From the cell containing the given text, extract its center point as (x, y) coordinate. 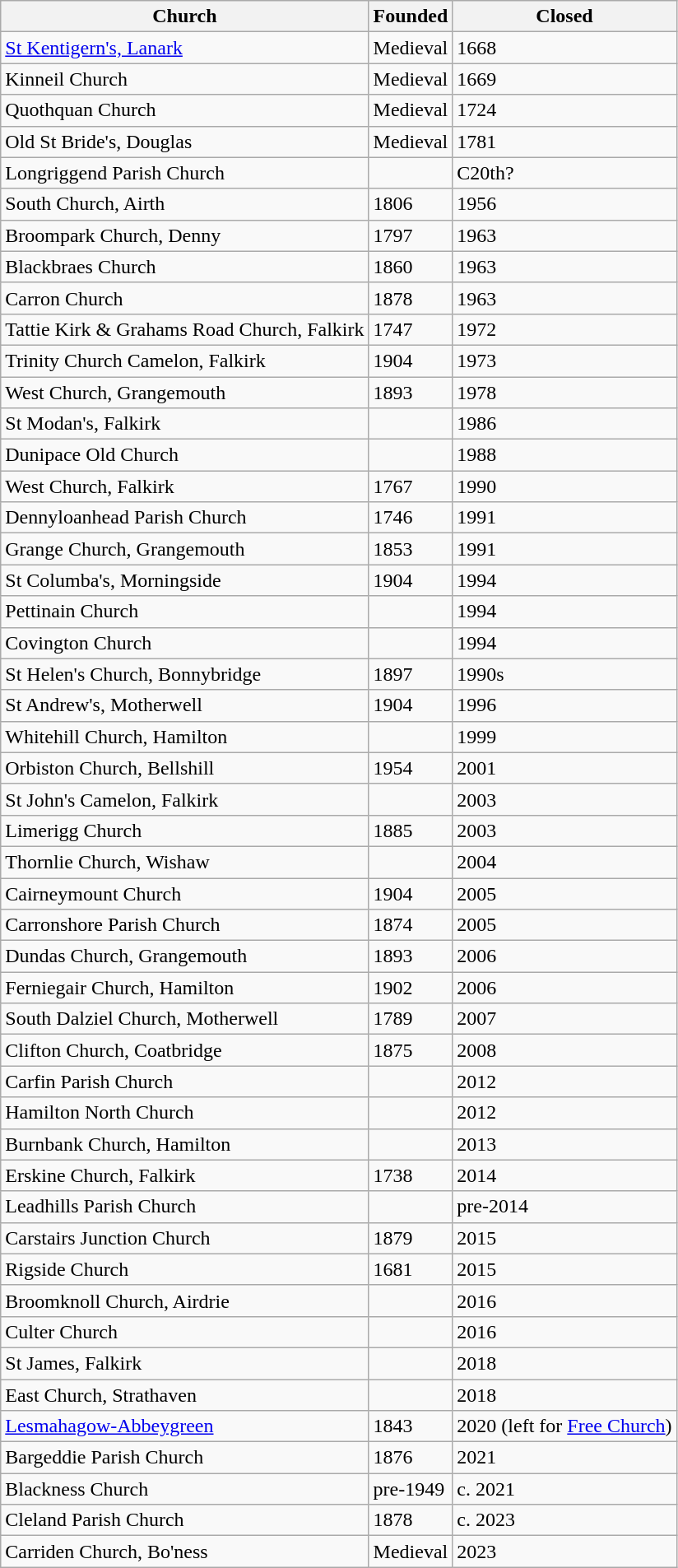
Longriggend Parish Church (184, 173)
1875 (411, 1050)
Grange Church, Grangemouth (184, 549)
1902 (411, 988)
1738 (411, 1175)
1843 (411, 1426)
1972 (564, 329)
St Helen's Church, Bonnybridge (184, 674)
c. 2021 (564, 1489)
pre-2014 (564, 1207)
c. 2023 (564, 1520)
Carronshore Parish Church (184, 925)
1806 (411, 204)
1746 (411, 518)
St Kentigern's, Lanark (184, 48)
Trinity Church Camelon, Falkirk (184, 361)
Leadhills Parish Church (184, 1207)
St James, Falkirk (184, 1363)
Dunipace Old Church (184, 455)
1996 (564, 705)
1988 (564, 455)
1781 (564, 142)
1990s (564, 674)
Lesmahagow-Abbeygreen (184, 1426)
1789 (411, 1019)
1797 (411, 235)
1681 (411, 1269)
Church (184, 16)
2021 (564, 1458)
Blackbraes Church (184, 267)
Founded (411, 16)
1897 (411, 674)
Rigside Church (184, 1269)
Covington Church (184, 643)
Carstairs Junction Church (184, 1238)
1874 (411, 925)
2020 (left for Free Church) (564, 1426)
Carriden Church, Bo'ness (184, 1552)
East Church, Strathaven (184, 1395)
2023 (564, 1552)
2013 (564, 1144)
1668 (564, 48)
2008 (564, 1050)
1885 (411, 831)
1999 (564, 737)
2004 (564, 862)
Blackness Church (184, 1489)
C20th? (564, 173)
1860 (411, 267)
2007 (564, 1019)
Orbiston Church, Bellshill (184, 768)
1956 (564, 204)
Cleland Parish Church (184, 1520)
Dundas Church, Grangemouth (184, 956)
South Dalziel Church, Motherwell (184, 1019)
St Andrew's, Motherwell (184, 705)
Bargeddie Parish Church (184, 1458)
1954 (411, 768)
1747 (411, 329)
Burnbank Church, Hamilton (184, 1144)
Culter Church (184, 1332)
1876 (411, 1458)
St John's Camelon, Falkirk (184, 799)
South Church, Airth (184, 204)
Broomknoll Church, Airdrie (184, 1300)
Erskine Church, Falkirk (184, 1175)
1986 (564, 424)
Quothquan Church (184, 110)
Carron Church (184, 298)
1879 (411, 1238)
1724 (564, 110)
1978 (564, 393)
West Church, Grangemouth (184, 393)
Tattie Kirk & Grahams Road Church, Falkirk (184, 329)
St Modan's, Falkirk (184, 424)
1990 (564, 486)
Hamilton North Church (184, 1113)
1767 (411, 486)
Thornlie Church, Wishaw (184, 862)
1853 (411, 549)
Old St Bride's, Douglas (184, 142)
pre-1949 (411, 1489)
West Church, Falkirk (184, 486)
Dennyloanhead Parish Church (184, 518)
Clifton Church, Coatbridge (184, 1050)
St Columba's, Morningside (184, 580)
2014 (564, 1175)
Whitehill Church, Hamilton (184, 737)
2001 (564, 768)
1973 (564, 361)
Ferniegair Church, Hamilton (184, 988)
Kinneil Church (184, 79)
Limerigg Church (184, 831)
1669 (564, 79)
Pettinain Church (184, 612)
Cairneymount Church (184, 893)
Carfin Parish Church (184, 1082)
Broompark Church, Denny (184, 235)
Closed (564, 16)
